Output the (X, Y) coordinate of the center of the cell containing the given text.  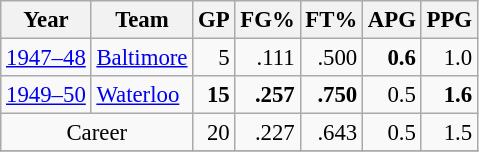
1.6 (449, 95)
Career (97, 133)
20 (214, 133)
0.6 (392, 58)
Baltimore (142, 58)
.257 (268, 95)
APG (392, 20)
15 (214, 95)
FG% (268, 20)
1949–50 (46, 95)
1.5 (449, 133)
.643 (332, 133)
Waterloo (142, 95)
GP (214, 20)
.750 (332, 95)
5 (214, 58)
.111 (268, 58)
1947–48 (46, 58)
Year (46, 20)
FT% (332, 20)
1.0 (449, 58)
.500 (332, 58)
PPG (449, 20)
.227 (268, 133)
Team (142, 20)
